Scan for the cell matching the given text and deliver its (X, Y) coordinate at center. 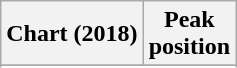
Peakposition (189, 34)
Chart (2018) (72, 34)
